Provide the [x, y] coordinate of the cell's center where the given text is located.  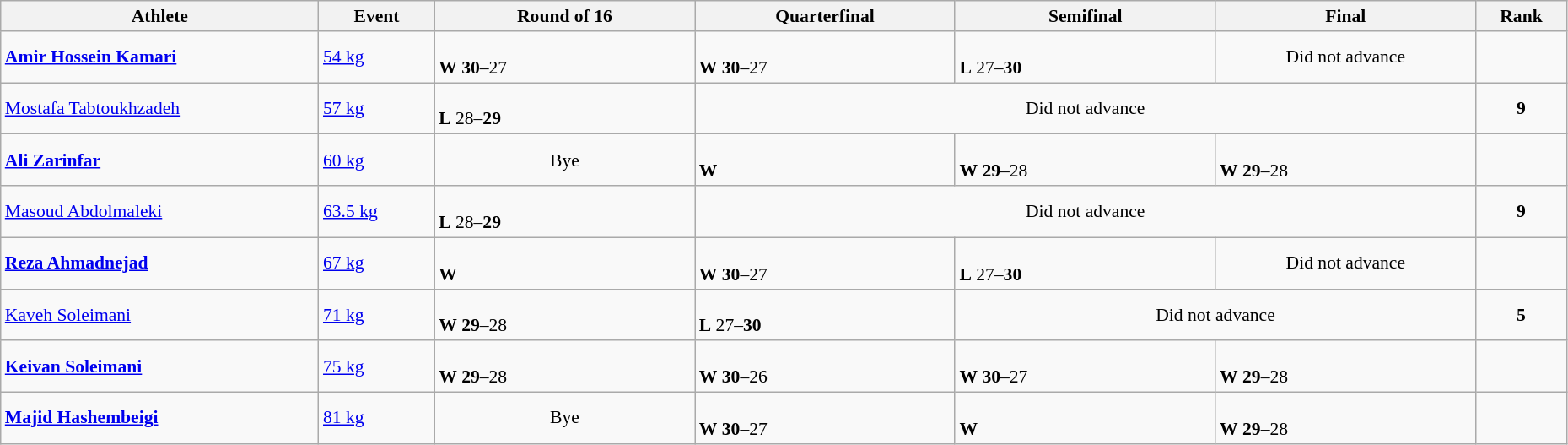
54 kg [376, 57]
Mostafa Tabtoukhzadeh [160, 108]
63.5 kg [376, 211]
5 [1522, 314]
60 kg [376, 160]
71 kg [376, 314]
Kaveh Soleimani [160, 314]
Keivan Soleimani [160, 366]
Semifinal [1085, 16]
Majid Hashembeigi [160, 419]
Rank [1522, 16]
Quarterfinal [825, 16]
81 kg [376, 419]
Amir Hossein Kamari [160, 57]
Reza Ahmadnejad [160, 263]
Final [1346, 16]
Masoud Abdolmaleki [160, 211]
W 30–26 [825, 366]
57 kg [376, 108]
Event [376, 16]
75 kg [376, 366]
67 kg [376, 263]
Athlete [160, 16]
Round of 16 [565, 16]
Ali Zarinfar [160, 160]
